Return the [x, y] coordinate for the center point of the cell that contains the specified text.  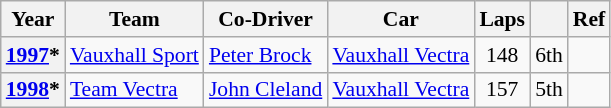
1997* [33, 55]
6th [549, 55]
5th [549, 90]
John Cleland [266, 90]
Laps [502, 19]
Co-Driver [266, 19]
Team [134, 19]
157 [502, 90]
148 [502, 55]
Year [33, 19]
Ref [589, 19]
Car [400, 19]
Peter Brock [266, 55]
Vauxhall Sport [134, 55]
1998* [33, 90]
Team Vectra [134, 90]
